Provide the (x, y) coordinate of the cell's center where the given text is located.  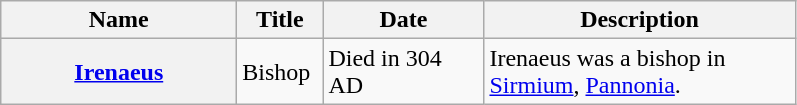
Died in 304 AD (404, 72)
Date (404, 20)
Name (119, 20)
Irenaeus was a bishop in Sirmium, Pannonia. (640, 72)
Title (280, 20)
Irenaeus (119, 72)
Bishop (280, 72)
Description (640, 20)
